Search for the cell housing the specified text and yield its (X, Y) center coordinate. 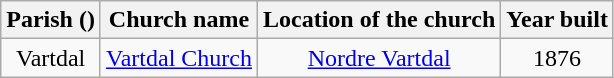
Year built (558, 20)
Church name (178, 20)
Parish () (51, 20)
Vartdal Church (178, 58)
Location of the church (380, 20)
1876 (558, 58)
Nordre Vartdal (380, 58)
Vartdal (51, 58)
